Pinpoint the cell where the given text exists, returning its (X, Y) midpoint coordinate. 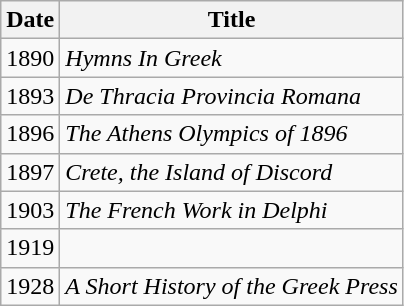
The French Work in Delphi (232, 210)
1928 (30, 286)
Hymns In Greek (232, 58)
1919 (30, 248)
1897 (30, 172)
1903 (30, 210)
Date (30, 20)
The Athens Olympics of 1896 (232, 134)
De Thracia Provincia Romana (232, 96)
1893 (30, 96)
A Short History of the Greek Press (232, 286)
Crete, the Island of Discord (232, 172)
Title (232, 20)
1890 (30, 58)
1896 (30, 134)
